For the text-containing cell, return its midpoint in [X, Y] coordinate format. 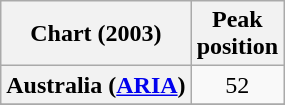
Peakposition [237, 34]
Australia (ARIA) [96, 85]
52 [237, 85]
Chart (2003) [96, 34]
